For the text-containing cell, return its midpoint in (X, Y) coordinate format. 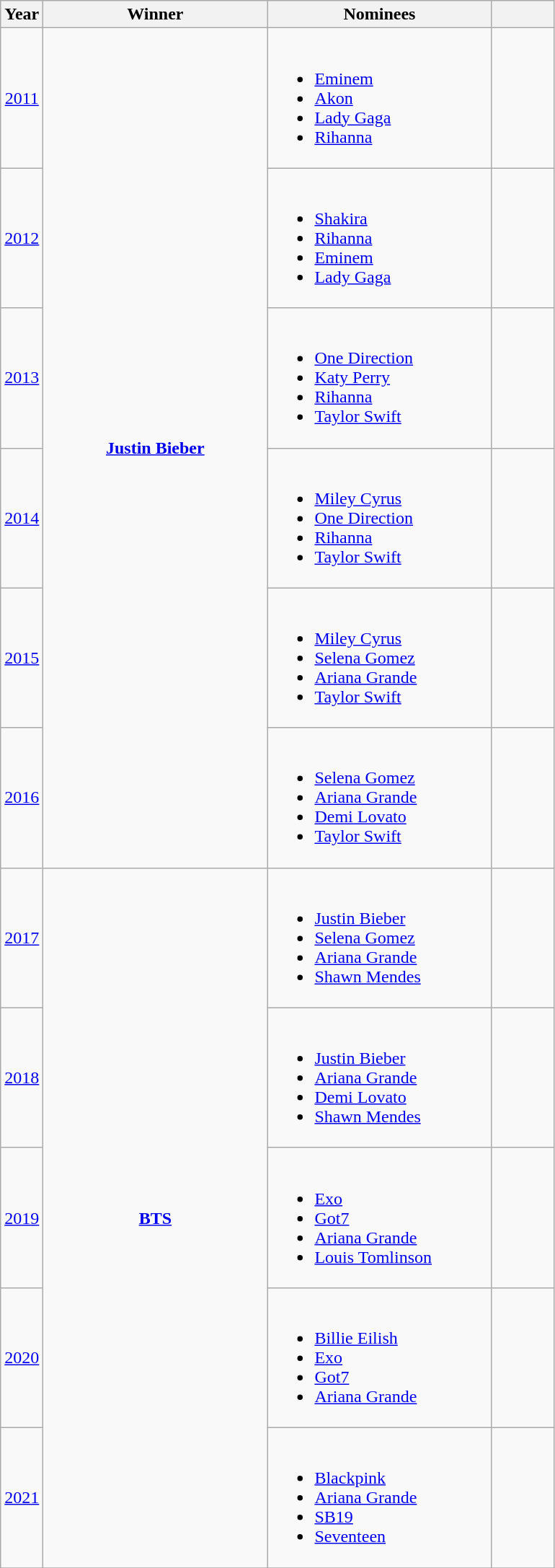
Year (22, 14)
Miley CyrusSelena GomezAriana GrandeTaylor Swift (379, 658)
Justin BieberAriana GrandeDemi LovatoShawn Mendes (379, 1078)
ExoGot7Ariana GrandeLouis Tomlinson (379, 1217)
Justin BieberSelena GomezAriana GrandeShawn Mendes (379, 938)
Billie EilishExoGot7Ariana Grande (379, 1357)
Selena GomezAriana GrandeDemi LovatoTaylor Swift (379, 798)
One DirectionKaty PerryRihannaTaylor Swift (379, 378)
2013 (22, 378)
BTS (156, 1217)
2017 (22, 938)
2014 (22, 518)
2016 (22, 798)
Nominees (379, 14)
ShakiraRihannaEminemLady Gaga (379, 238)
BlackpinkAriana GrandeSB19Seventeen (379, 1497)
2018 (22, 1078)
2019 (22, 1217)
2011 (22, 98)
2021 (22, 1497)
Winner (156, 14)
2015 (22, 658)
EminemAkonLady GagaRihanna (379, 98)
2020 (22, 1357)
Miley CyrusOne DirectionRihannaTaylor Swift (379, 518)
Justin Bieber (156, 448)
2012 (22, 238)
